Return [X, Y] of the center of cell containing provided text 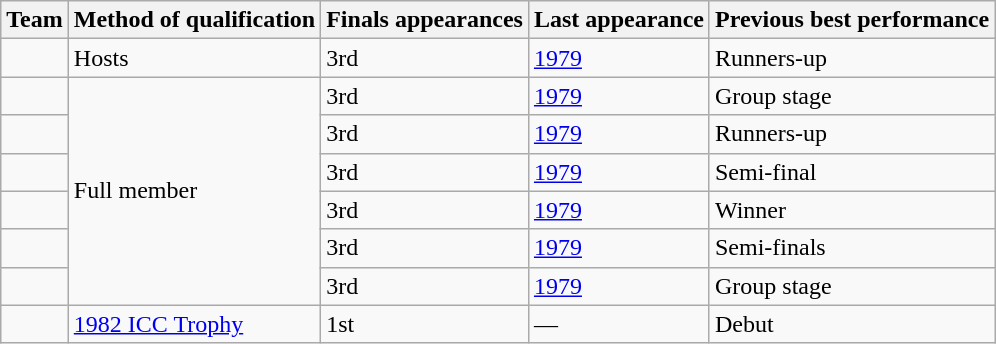
Method of qualification [194, 20]
Semi-final [852, 172]
Full member [194, 191]
Last appearance [618, 20]
Hosts [194, 58]
Winner [852, 210]
Semi-finals [852, 248]
Previous best performance [852, 20]
Finals appearances [425, 20]
1st [425, 324]
— [618, 324]
Debut [852, 324]
1982 ICC Trophy [194, 324]
Team [35, 20]
